Output the (x, y) coordinate of the center of the cell containing the given text.  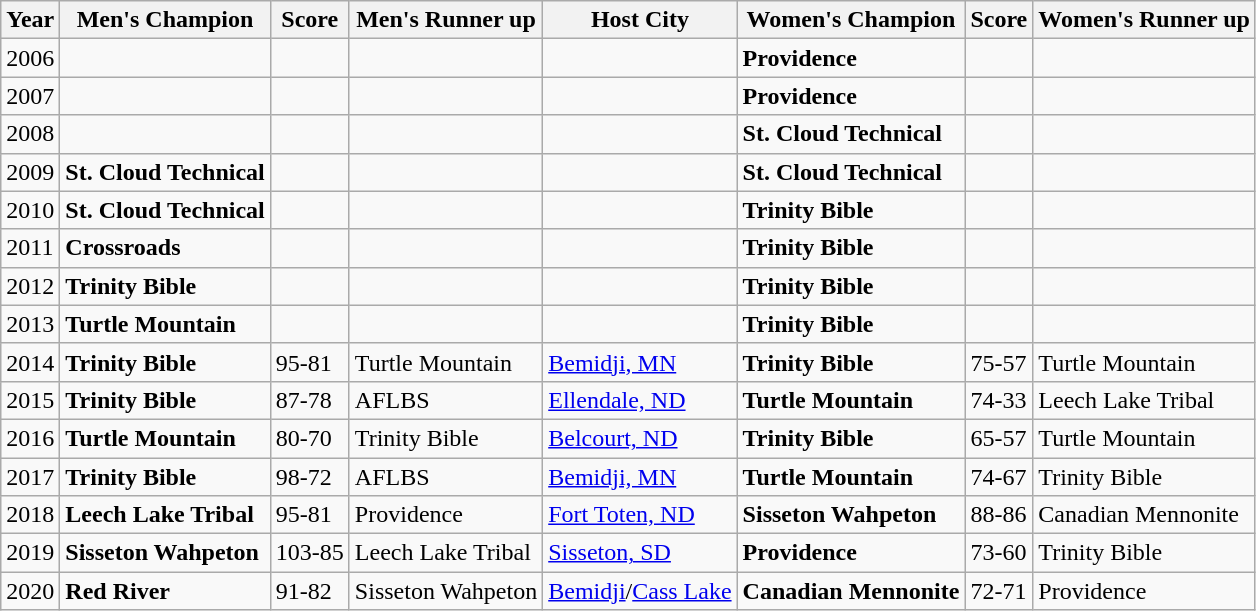
103-85 (310, 553)
2020 (30, 591)
Red River (165, 591)
2013 (30, 324)
65-57 (999, 438)
72-71 (999, 591)
Belcourt, ND (640, 438)
Year (30, 20)
2008 (30, 134)
88-86 (999, 515)
87-78 (310, 400)
Men's Champion (165, 20)
98-72 (310, 477)
2016 (30, 438)
2012 (30, 286)
2007 (30, 96)
75-57 (999, 362)
2014 (30, 362)
2006 (30, 58)
Ellendale, ND (640, 400)
2010 (30, 210)
2019 (30, 553)
80-70 (310, 438)
2009 (30, 172)
Sisseton, SD (640, 553)
74-67 (999, 477)
73-60 (999, 553)
Men's Runner up (446, 20)
2018 (30, 515)
91-82 (310, 591)
2011 (30, 248)
Host City (640, 20)
Women's Runner up (1144, 20)
Crossroads (165, 248)
74-33 (999, 400)
Fort Toten, ND (640, 515)
Bemidji/Cass Lake (640, 591)
2015 (30, 400)
2017 (30, 477)
Women's Champion (851, 20)
